Locate the cell with the specified text and output its [x, y] center coordinate. 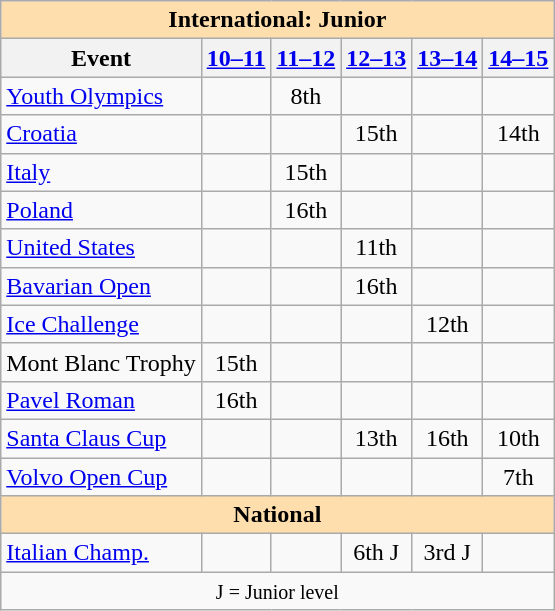
11th [376, 248]
3rd J [448, 553]
Poland [101, 210]
13th [376, 438]
Youth Olympics [101, 96]
Italy [101, 172]
National [278, 515]
14th [518, 134]
Volvo Open Cup [101, 477]
6th J [376, 553]
8th [306, 96]
10th [518, 438]
13–14 [448, 58]
Pavel Roman [101, 400]
Ice Challenge [101, 324]
Santa Claus Cup [101, 438]
Event [101, 58]
Italian Champ. [101, 553]
11–12 [306, 58]
International: Junior [278, 20]
10–11 [236, 58]
J = Junior level [278, 591]
14–15 [518, 58]
Mont Blanc Trophy [101, 362]
12th [448, 324]
Croatia [101, 134]
7th [518, 477]
Bavarian Open [101, 286]
United States [101, 248]
12–13 [376, 58]
